Scan for the cell matching the given text and deliver its [x, y] coordinate at center. 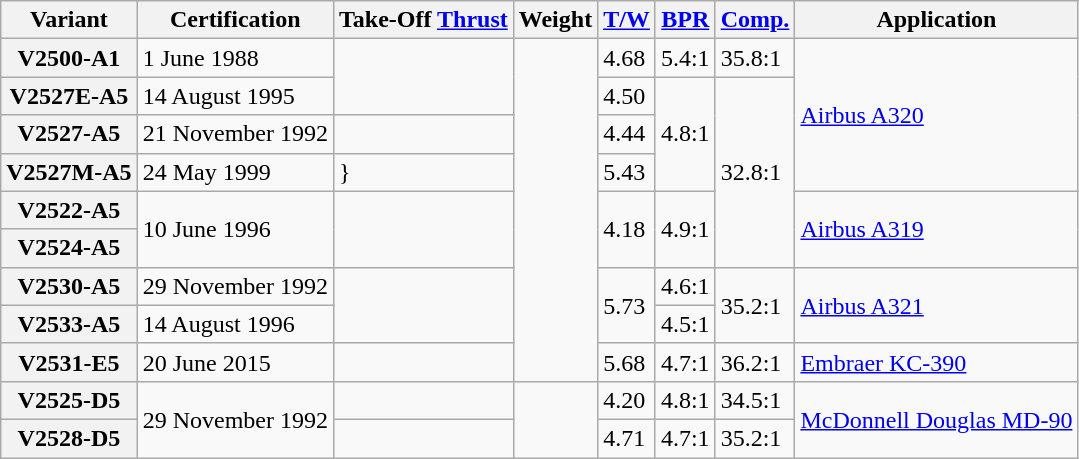
14 August 1996 [235, 324]
5.68 [627, 362]
4.68 [627, 58]
4.44 [627, 134]
V2527E-A5 [69, 96]
4.50 [627, 96]
Take-Off Thrust [423, 20]
24 May 1999 [235, 172]
V2500-A1 [69, 58]
4.20 [627, 400]
V2530-A5 [69, 286]
1 June 1988 [235, 58]
V2527M-A5 [69, 172]
V2522-A5 [69, 210]
Airbus A319 [936, 229]
32.8:1 [755, 172]
36.2:1 [755, 362]
Weight [555, 20]
4.6:1 [685, 286]
4.18 [627, 229]
4.5:1 [685, 324]
5.73 [627, 305]
Variant [69, 20]
V2528-D5 [69, 438]
Comp. [755, 20]
20 June 2015 [235, 362]
BPR [685, 20]
V2531-E5 [69, 362]
21 November 1992 [235, 134]
35.8:1 [755, 58]
Application [936, 20]
T/W [627, 20]
V2524-A5 [69, 248]
Embraer KC-390 [936, 362]
4.71 [627, 438]
5.4:1 [685, 58]
Certification [235, 20]
V2533-A5 [69, 324]
V2525-D5 [69, 400]
10 June 1996 [235, 229]
5.43 [627, 172]
14 August 1995 [235, 96]
Airbus A320 [936, 115]
McDonnell Douglas MD-90 [936, 419]
} [423, 172]
4.9:1 [685, 229]
34.5:1 [755, 400]
Airbus A321 [936, 305]
V2527-A5 [69, 134]
